Extract the (x, y) coordinate from the center of the cell holding the provided text.  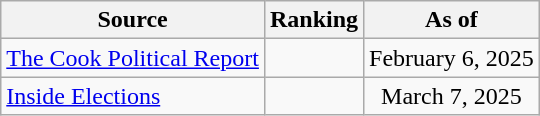
Ranking (314, 20)
Inside Elections (133, 96)
Source (133, 20)
The Cook Political Report (133, 58)
As of (452, 20)
February 6, 2025 (452, 58)
March 7, 2025 (452, 96)
